Return [x, y] of the center of cell containing provided text 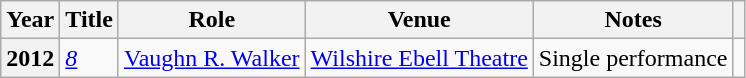
Role [212, 20]
Venue [419, 20]
Wilshire Ebell Theatre [419, 58]
Vaughn R. Walker [212, 58]
Title [90, 20]
2012 [30, 58]
8 [90, 58]
Notes [633, 20]
Year [30, 20]
Single performance [633, 58]
